Return the (x, y) coordinate for the center point of the cell that contains the specified text.  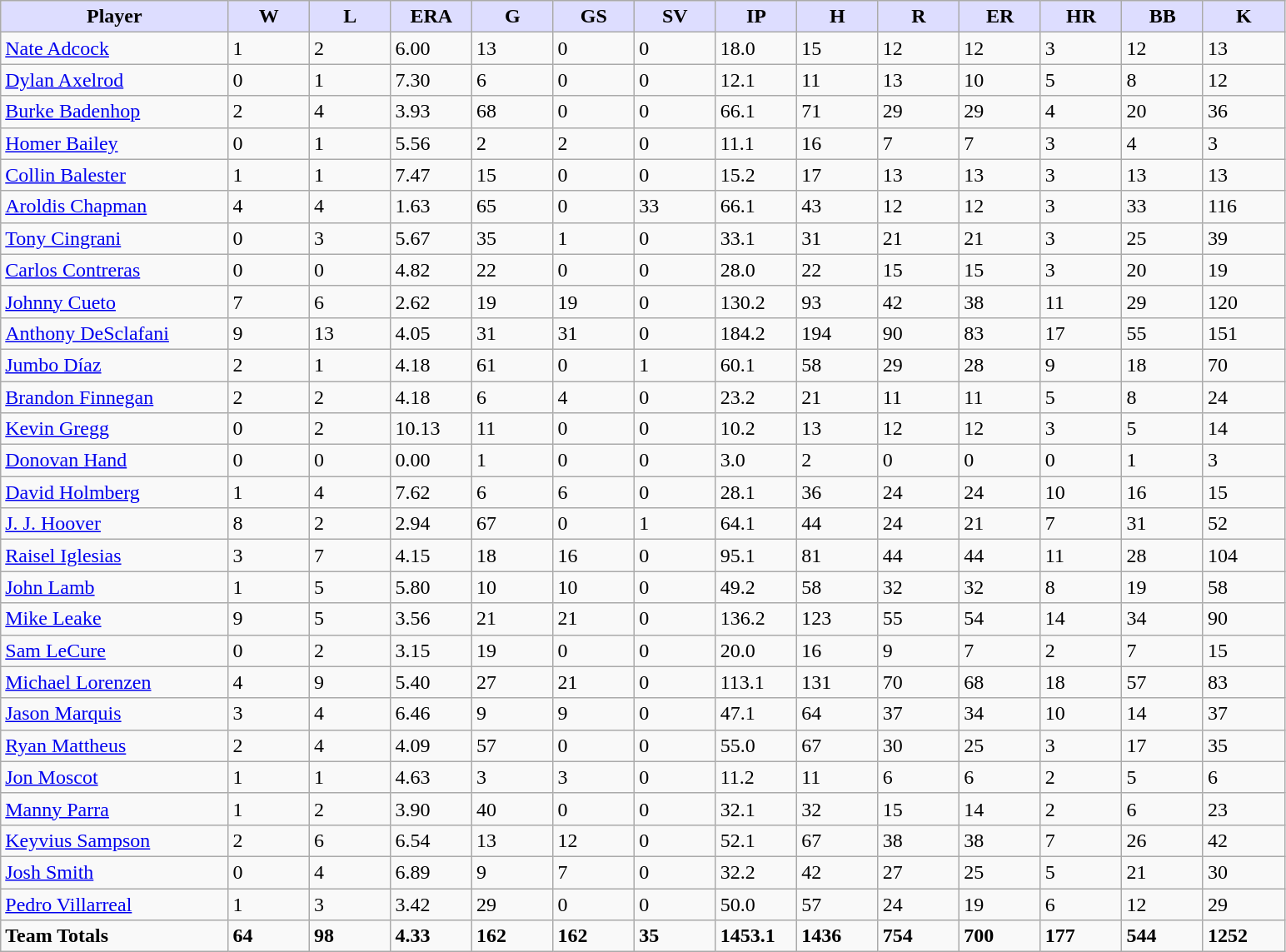
95.1 (756, 556)
104 (1244, 556)
2.62 (431, 302)
5.80 (431, 587)
Johnny Cueto (115, 302)
54 (1000, 619)
123 (838, 619)
Kevin Gregg (115, 429)
ERA (431, 17)
W (269, 17)
20.0 (756, 650)
Josh Smith (115, 872)
194 (838, 333)
113.1 (756, 682)
John Lamb (115, 587)
93 (838, 302)
Tony Cingrani (115, 238)
R (919, 17)
Nate Adcock (115, 48)
David Holmberg (115, 492)
136.2 (756, 619)
544 (1163, 936)
47.1 (756, 714)
5.67 (431, 238)
L (350, 17)
7.47 (431, 175)
98 (350, 936)
Anthony DeSclafani (115, 333)
6.46 (431, 714)
12.1 (756, 80)
184.2 (756, 333)
15.2 (756, 175)
Burke Badenhop (115, 112)
Player (115, 17)
0.00 (431, 461)
Michael Lorenzen (115, 682)
23.2 (756, 397)
7.30 (431, 80)
IP (756, 17)
1453.1 (756, 936)
130.2 (756, 302)
2.94 (431, 524)
3.0 (756, 461)
Manny Parra (115, 809)
Carlos Contreras (115, 270)
71 (838, 112)
61 (513, 365)
700 (1000, 936)
52.1 (756, 840)
4.09 (431, 745)
39 (1244, 238)
55.0 (756, 745)
32.1 (756, 809)
23 (1244, 809)
177 (1081, 936)
6.89 (431, 872)
50.0 (756, 904)
3.93 (431, 112)
33.1 (756, 238)
Keyvius Sampson (115, 840)
Jason Marquis (115, 714)
4.63 (431, 777)
J. J. Hoover (115, 524)
6.00 (431, 48)
28.0 (756, 270)
43 (838, 207)
SV (675, 17)
Mike Leake (115, 619)
3.42 (431, 904)
Jumbo Díaz (115, 365)
1252 (1244, 936)
Collin Balester (115, 175)
26 (1163, 840)
Sam LeCure (115, 650)
3.56 (431, 619)
H (838, 17)
5.56 (431, 143)
81 (838, 556)
32.2 (756, 872)
Raisel Iglesias (115, 556)
1436 (838, 936)
Jon Moscot (115, 777)
Team Totals (115, 936)
G (513, 17)
Homer Bailey (115, 143)
4.82 (431, 270)
116 (1244, 207)
3.15 (431, 650)
6.54 (431, 840)
Brandon Finnegan (115, 397)
120 (1244, 302)
10.13 (431, 429)
BB (1163, 17)
4.15 (431, 556)
3.90 (431, 809)
K (1244, 17)
Dylan Axelrod (115, 80)
65 (513, 207)
28.1 (756, 492)
60.1 (756, 365)
1.63 (431, 207)
ER (1000, 17)
4.33 (431, 936)
Ryan Mattheus (115, 745)
Aroldis Chapman (115, 207)
754 (919, 936)
Pedro Villarreal (115, 904)
52 (1244, 524)
131 (838, 682)
11.2 (756, 777)
18.0 (756, 48)
64.1 (756, 524)
GS (594, 17)
10.2 (756, 429)
11.1 (756, 143)
49.2 (756, 587)
Donovan Hand (115, 461)
7.62 (431, 492)
151 (1244, 333)
40 (513, 809)
5.40 (431, 682)
4.05 (431, 333)
HR (1081, 17)
